Capture the cell that displays the provided text and extract its [X, Y] central coordinate. 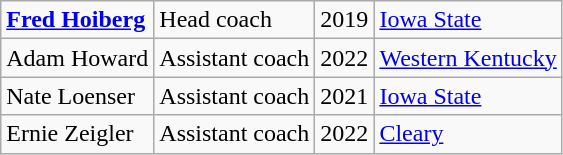
Ernie Zeigler [78, 134]
2021 [344, 96]
Cleary [468, 134]
Fred Hoiberg [78, 20]
Adam Howard [78, 58]
Nate Loenser [78, 96]
Head coach [234, 20]
Western Kentucky [468, 58]
2019 [344, 20]
